Provide the [X, Y] coordinate of the cell's center where the given text is located.  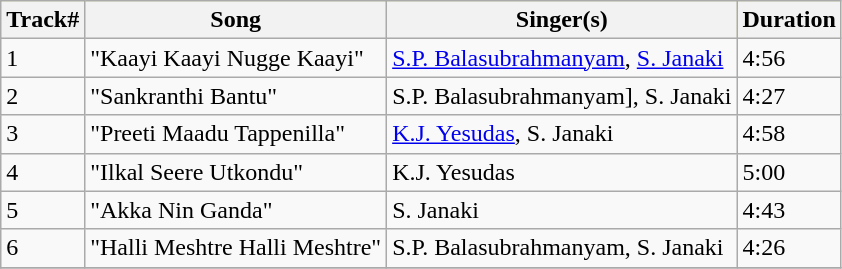
K.J. Yesudas [562, 172]
S. Janaki [562, 210]
Duration [789, 20]
5 [43, 210]
Singer(s) [562, 20]
5:00 [789, 172]
"Akka Nin Ganda" [236, 210]
S.P. Balasubrahmanyam], S. Janaki [562, 96]
Track# [43, 20]
1 [43, 58]
3 [43, 134]
"Preeti Maadu Tappenilla" [236, 134]
"Halli Meshtre Halli Meshtre" [236, 248]
"Sankranthi Bantu" [236, 96]
"Kaayi Kaayi Nugge Kaayi" [236, 58]
4:58 [789, 134]
4 [43, 172]
K.J. Yesudas, S. Janaki [562, 134]
2 [43, 96]
Song [236, 20]
4:56 [789, 58]
4:27 [789, 96]
4:26 [789, 248]
"Ilkal Seere Utkondu" [236, 172]
4:43 [789, 210]
6 [43, 248]
